Return (X, Y) of the center of cell containing provided text 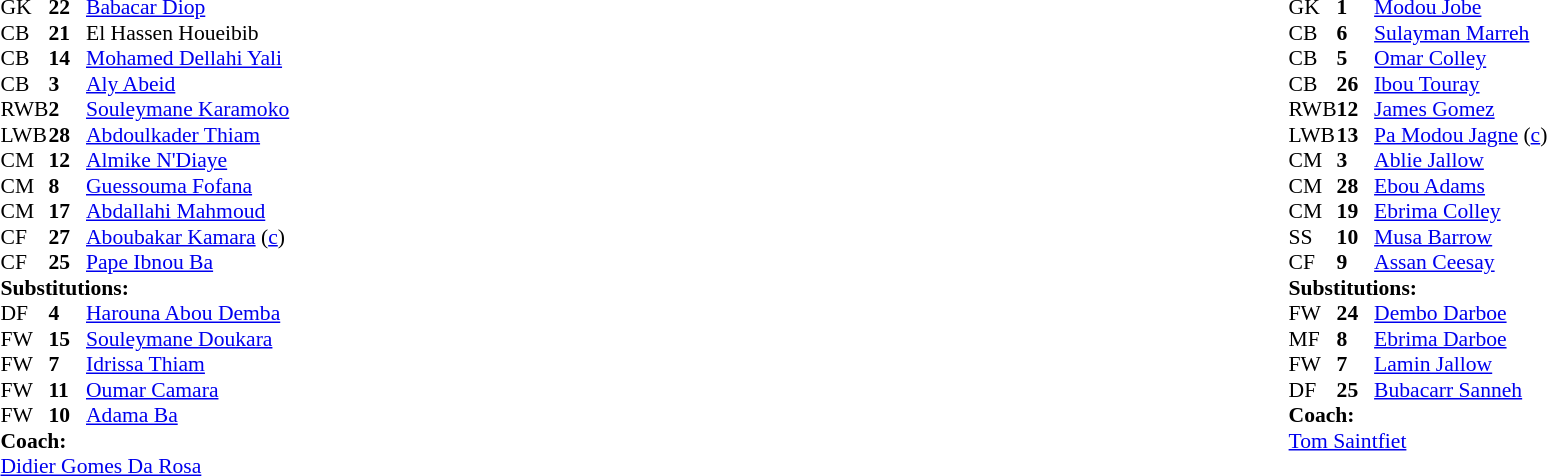
11 (67, 390)
5 (1356, 59)
Abdallahi Mahmoud (188, 211)
26 (1356, 84)
Guessouma Fofana (188, 186)
Substitutions: (144, 288)
15 (67, 339)
Sulayman Marreh (1460, 33)
19 (1356, 211)
Souleymane Doukara (188, 339)
SS (1313, 237)
Pape Ibnou Ba (188, 263)
Aboubakar Kamara (c) (188, 237)
Idrissa Thiam (188, 365)
Ebrima Darboe (1460, 339)
21 (67, 33)
Ablie Jallow (1460, 161)
Dembo Darboe (1460, 313)
Assan Ceesay (1460, 263)
9 (1356, 263)
Ebrima Colley (1460, 211)
Bubacarr Sanneh (1460, 390)
13 (1356, 135)
4 (67, 313)
Almike N'Diaye (188, 161)
Abdoulkader Thiam (188, 135)
James Gomez (1460, 109)
Musa Barrow (1460, 237)
24 (1356, 313)
Ibou Touray (1460, 84)
Adama Ba (188, 415)
14 (67, 59)
Lamin Jallow (1460, 365)
MF (1313, 339)
Ebou Adams (1460, 186)
Oumar Camara (188, 390)
Souleymane Karamoko (188, 109)
Pa Modou Jagne (c) (1460, 135)
El Hassen Houeibib (188, 33)
27 (67, 237)
2 (67, 109)
Mohamed Dellahi Yali (188, 59)
Aly Abeid (188, 84)
6 (1356, 33)
Omar Colley (1460, 59)
Harouna Abou Demba (188, 313)
17 (67, 211)
Coach: (144, 441)
